Find where the given text appears and provide that cell's center as (x, y) coordinate. 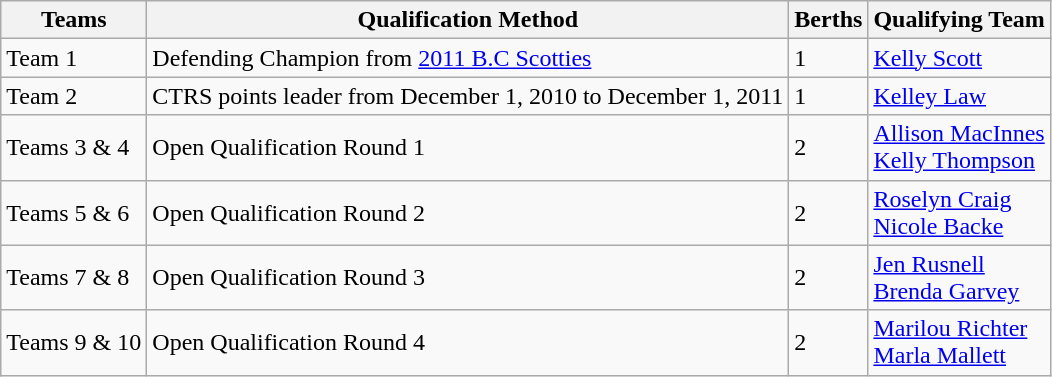
Team 1 (74, 58)
Qualifying Team (959, 20)
Berths (828, 20)
Teams (74, 20)
Jen Rusnell Brenda Garvey (959, 278)
Teams 7 & 8 (74, 278)
Teams 9 & 10 (74, 342)
Kelley Law (959, 96)
Open Qualification Round 2 (468, 212)
Defending Champion from 2011 B.C Scotties (468, 58)
Teams 5 & 6 (74, 212)
Teams 3 & 4 (74, 148)
Open Qualification Round 3 (468, 278)
Open Qualification Round 4 (468, 342)
Team 2 (74, 96)
CTRS points leader from December 1, 2010 to December 1, 2011 (468, 96)
Roselyn Craig Nicole Backe (959, 212)
Qualification Method (468, 20)
Marilou Richter Marla Mallett (959, 342)
Kelly Scott (959, 58)
Allison MacInnes Kelly Thompson (959, 148)
Open Qualification Round 1 (468, 148)
